Capture the cell that displays the provided text and extract its [x, y] central coordinate. 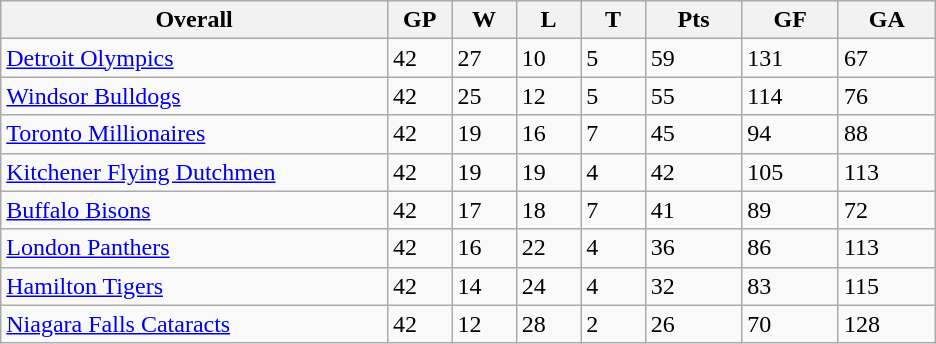
Buffalo Bisons [194, 210]
86 [790, 248]
72 [886, 210]
67 [886, 58]
Kitchener Flying Dutchmen [194, 172]
41 [694, 210]
24 [548, 286]
131 [790, 58]
18 [548, 210]
Hamilton Tigers [194, 286]
Toronto Millionaires [194, 134]
Windsor Bulldogs [194, 96]
25 [484, 96]
Pts [694, 20]
27 [484, 58]
115 [886, 286]
26 [694, 324]
GP [419, 20]
89 [790, 210]
88 [886, 134]
T [613, 20]
Detroit Olympics [194, 58]
76 [886, 96]
83 [790, 286]
28 [548, 324]
105 [790, 172]
Niagara Falls Cataracts [194, 324]
36 [694, 248]
59 [694, 58]
14 [484, 286]
London Panthers [194, 248]
10 [548, 58]
45 [694, 134]
114 [790, 96]
W [484, 20]
128 [886, 324]
94 [790, 134]
L [548, 20]
22 [548, 248]
70 [790, 324]
32 [694, 286]
GA [886, 20]
GF [790, 20]
Overall [194, 20]
17 [484, 210]
55 [694, 96]
2 [613, 324]
